Pinpoint the cell where the given text exists, returning its [X, Y] midpoint coordinate. 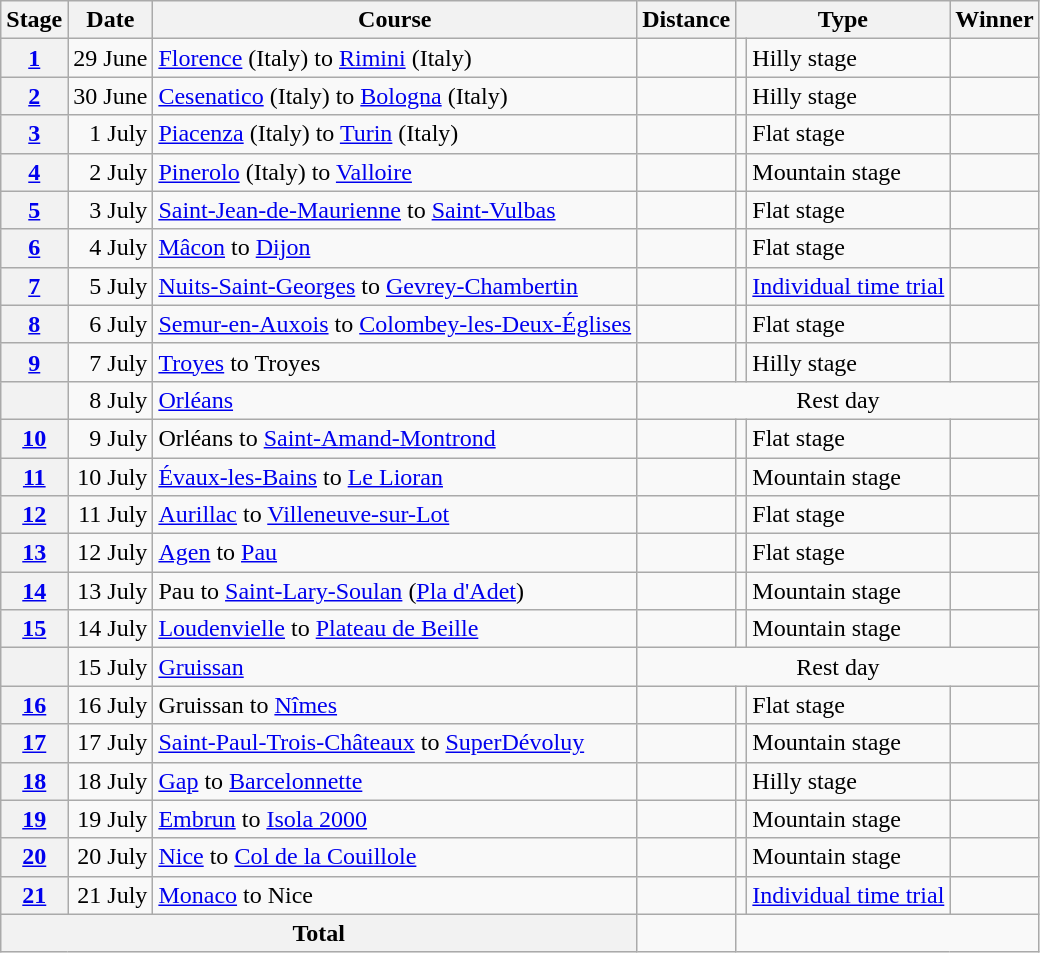
Pinerolo (Italy) to Valloire [395, 172]
Mâcon to Dijon [395, 248]
Piacenza (Italy) to Turin (Italy) [395, 134]
30 June [110, 96]
12 [34, 515]
Gruissan [395, 667]
Embrun to Isola 2000 [395, 819]
21 July [110, 895]
Semur-en-Auxois to Colombey-les-Deux-Églises [395, 324]
14 July [110, 629]
11 [34, 477]
10 July [110, 477]
Loudenvielle to Plateau de Beille [395, 629]
Troyes to Troyes [395, 362]
18 July [110, 781]
Saint-Jean-de-Maurienne to Saint-Vulbas [395, 210]
9 [34, 362]
10 [34, 438]
5 July [110, 286]
6 July [110, 324]
4 July [110, 248]
5 [34, 210]
Total [319, 933]
8 July [110, 400]
2 July [110, 172]
Nuits-Saint-Georges to Gevrey-Chambertin [395, 286]
Gap to Barcelonnette [395, 781]
Orléans to Saint-Amand-Montrond [395, 438]
9 July [110, 438]
Cesenatico (Italy) to Bologna (Italy) [395, 96]
Orléans [395, 400]
Aurillac to Villeneuve-sur-Lot [395, 515]
14 [34, 591]
18 [34, 781]
16 July [110, 705]
8 [34, 324]
12 July [110, 553]
Monaco to Nice [395, 895]
3 July [110, 210]
Pau to Saint-Lary-Soulan (Pla d'Adet) [395, 591]
Distance [686, 20]
7 [34, 286]
15 [34, 629]
Stage [34, 20]
20 [34, 857]
1 July [110, 134]
Florence (Italy) to Rimini (Italy) [395, 58]
Date [110, 20]
Gruissan to Nîmes [395, 705]
3 [34, 134]
6 [34, 248]
1 [34, 58]
Nice to Col de la Couillole [395, 857]
17 July [110, 743]
2 [34, 96]
13 [34, 553]
29 June [110, 58]
Agen to Pau [395, 553]
17 [34, 743]
Saint-Paul-Trois-Châteaux to SuperDévoluy [395, 743]
21 [34, 895]
Type [843, 20]
20 July [110, 857]
16 [34, 705]
7 July [110, 362]
4 [34, 172]
Course [395, 20]
Winner [994, 20]
19 [34, 819]
13 July [110, 591]
11 July [110, 515]
Évaux-les-Bains to Le Lioran [395, 477]
15 July [110, 667]
19 July [110, 819]
